For the text-containing cell, return its midpoint in (x, y) coordinate format. 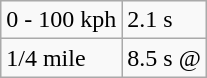
0 - 100 kph (62, 20)
8.5 s @ (164, 58)
2.1 s (164, 20)
1/4 mile (62, 58)
